Return [X, Y] of the center of cell containing provided text 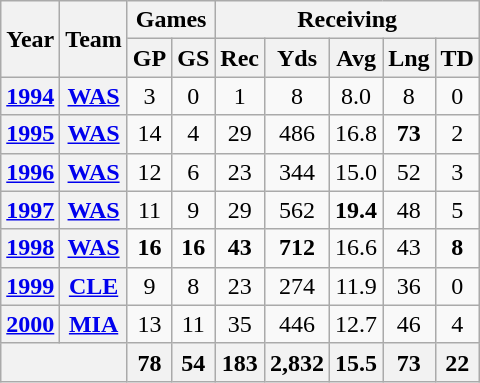
Rec [240, 58]
54 [194, 362]
13 [149, 324]
52 [409, 172]
35 [240, 324]
1997 [30, 210]
GS [194, 58]
Team [94, 39]
1996 [30, 172]
Receiving [348, 20]
344 [298, 172]
15.5 [356, 362]
78 [149, 362]
1994 [30, 96]
Yds [298, 58]
22 [457, 362]
274 [298, 286]
8.0 [356, 96]
15.0 [356, 172]
CLE [94, 286]
2,832 [298, 362]
TD [457, 58]
48 [409, 210]
486 [298, 134]
1999 [30, 286]
11.9 [356, 286]
46 [409, 324]
14 [149, 134]
Games [170, 20]
5 [457, 210]
562 [298, 210]
183 [240, 362]
1 [240, 96]
6 [194, 172]
2 [457, 134]
12.7 [356, 324]
GP [149, 58]
36 [409, 286]
Year [30, 39]
16.6 [356, 248]
19.4 [356, 210]
Avg [356, 58]
1998 [30, 248]
16.8 [356, 134]
712 [298, 248]
2000 [30, 324]
Lng [409, 58]
1995 [30, 134]
446 [298, 324]
MIA [94, 324]
12 [149, 172]
